Pinpoint the cell where the given text exists, returning its [X, Y] midpoint coordinate. 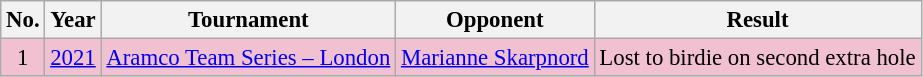
Aramco Team Series – London [248, 58]
Lost to birdie on second extra hole [758, 58]
Tournament [248, 20]
Year [73, 20]
Opponent [495, 20]
No. [23, 20]
1 [23, 58]
Result [758, 20]
2021 [73, 58]
Marianne Skarpnord [495, 58]
